Output the (x, y) coordinate of the center of the cell containing the given text.  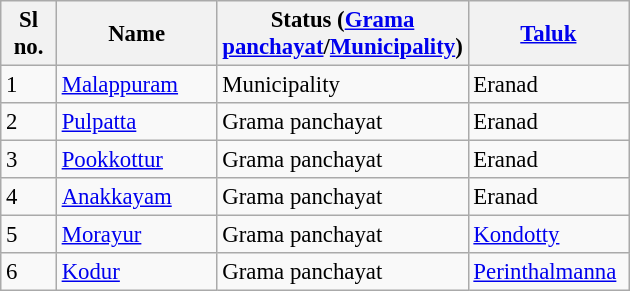
Malappuram (136, 85)
Morayur (136, 235)
5 (29, 235)
2 (29, 122)
Pookkottur (136, 160)
4 (29, 197)
Taluk (548, 34)
3 (29, 160)
Name (136, 34)
Sl no. (29, 34)
1 (29, 85)
Pulpatta (136, 122)
Anakkayam (136, 197)
Kondotty (548, 235)
Municipality (342, 85)
Status (Grama panchayat/Municipality) (342, 34)
